Search for the cell housing the specified text and yield its [x, y] center coordinate. 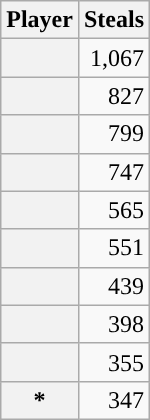
827 [114, 96]
355 [114, 362]
398 [114, 324]
* [40, 400]
1,067 [114, 58]
565 [114, 210]
347 [114, 400]
551 [114, 248]
439 [114, 286]
Player [40, 20]
799 [114, 134]
Steals [114, 20]
747 [114, 172]
